For the text-containing cell, return its midpoint in [X, Y] coordinate format. 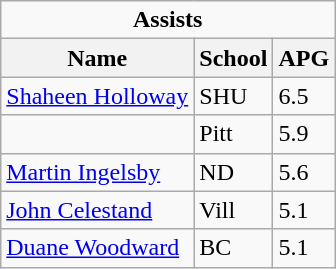
Assists [168, 20]
Duane Woodward [98, 248]
6.5 [304, 96]
Pitt [234, 134]
Name [98, 58]
SHU [234, 96]
ND [234, 172]
Martin Ingelsby [98, 172]
Shaheen Holloway [98, 96]
5.9 [304, 134]
BC [234, 248]
APG [304, 58]
Vill [234, 210]
John Celestand [98, 210]
5.6 [304, 172]
School [234, 58]
